Output the (x, y) coordinate of the center of the cell containing the given text.  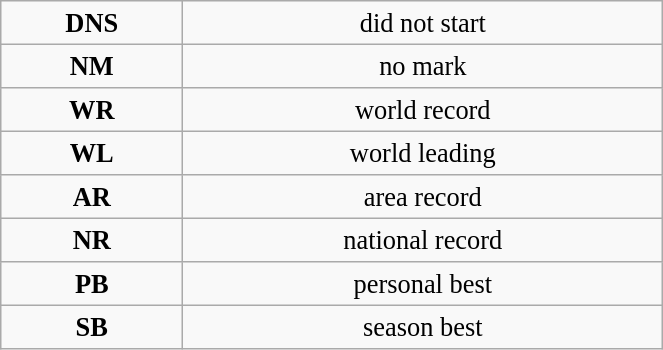
PB (92, 284)
AR (92, 197)
season best (423, 327)
WR (92, 109)
no mark (423, 66)
world leading (423, 153)
DNS (92, 22)
WL (92, 153)
SB (92, 327)
world record (423, 109)
did not start (423, 22)
national record (423, 240)
NM (92, 66)
area record (423, 197)
NR (92, 240)
personal best (423, 284)
